Determine the [X, Y] coordinate at the center of the cell enclosing the given text.  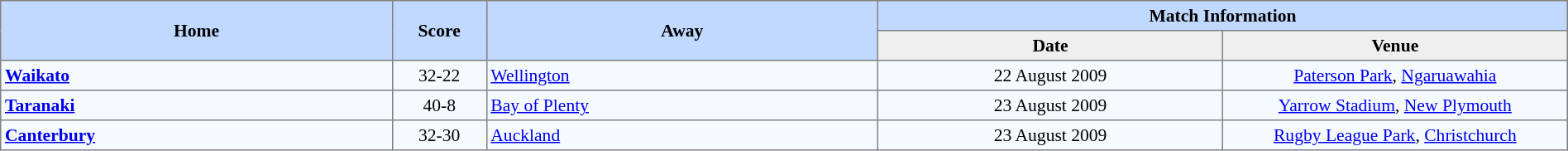
Canterbury [197, 135]
Taranaki [197, 105]
Bay of Plenty [682, 105]
Waikato [197, 75]
Away [682, 31]
Home [197, 31]
22 August 2009 [1050, 75]
Yarrow Stadium, New Plymouth [1394, 105]
Date [1050, 46]
32-22 [439, 75]
32-30 [439, 135]
Venue [1394, 46]
Match Information [1223, 16]
Wellington [682, 75]
40-8 [439, 105]
Score [439, 31]
Rugby League Park, Christchurch [1394, 135]
Paterson Park, Ngaruawahia [1394, 75]
Auckland [682, 135]
